Locate the cell with the specified text and output its (x, y) center coordinate. 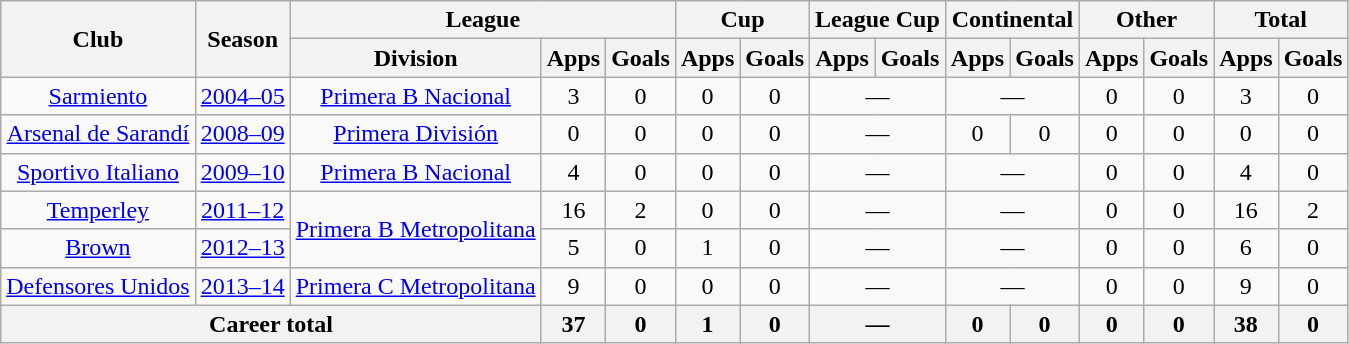
2012–13 (242, 248)
Sarmiento (98, 96)
2011–12 (242, 210)
38 (1246, 324)
Defensores Unidos (98, 286)
Other (1146, 20)
2009–10 (242, 172)
Primera División (416, 134)
Season (242, 39)
Sportivo Italiano (98, 172)
Brown (98, 248)
Arsenal de Sarandí (98, 134)
2013–14 (242, 286)
League Cup (878, 20)
Temperley (98, 210)
6 (1246, 248)
Career total (271, 324)
Division (416, 58)
Continental (1012, 20)
2004–05 (242, 96)
Primera B Metropolitana (416, 229)
Club (98, 39)
5 (573, 248)
2008–09 (242, 134)
37 (573, 324)
Primera C Metropolitana (416, 286)
Total (1281, 20)
Cup (742, 20)
League (482, 20)
